Output the [X, Y] coordinate of the center of the cell containing the given text.  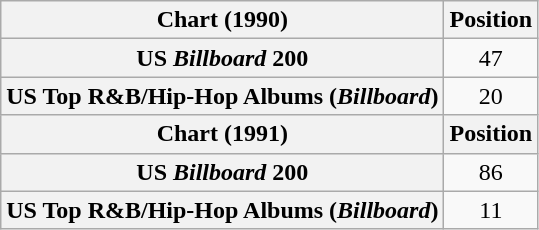
47 [491, 58]
86 [491, 172]
11 [491, 210]
20 [491, 96]
Chart (1990) [222, 20]
Chart (1991) [222, 134]
